Determine the (X, Y) coordinate at the center of the cell enclosing the given text.  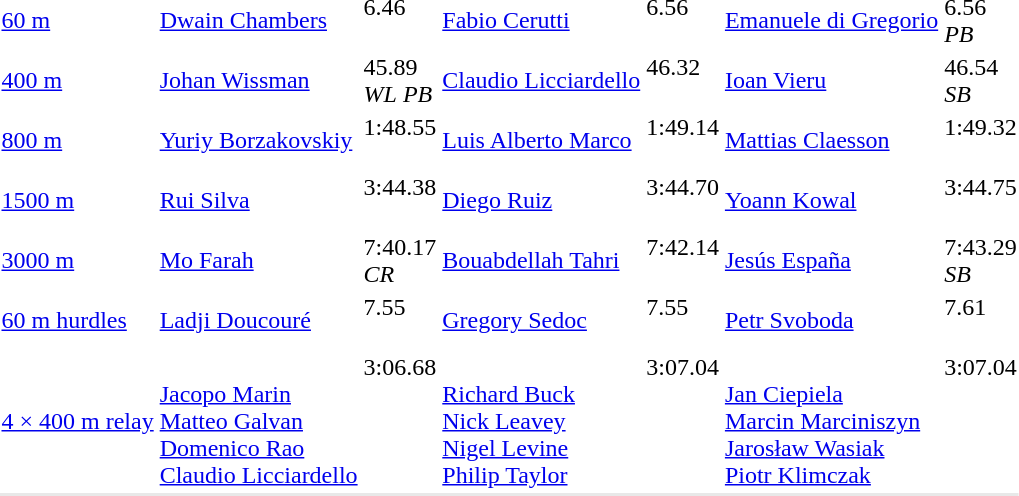
45.89WL PB (400, 80)
3000 m (78, 260)
Yoann Kowal (831, 200)
7.61 (981, 320)
Claudio Licciardello (542, 80)
Ladji Doucouré (258, 320)
1500 m (78, 200)
60 m hurdles (78, 320)
Mo Farah (258, 260)
7:42.14 (683, 260)
3:44.75 (981, 200)
Johan Wissman (258, 80)
1:49.14 (683, 140)
1:49.32 (981, 140)
Jan CiepielaMarcin MarciniszynJarosław WasiakPiotr Klimczak (831, 421)
Jesús España (831, 260)
400 m (78, 80)
Jacopo MarinMatteo GalvanDomenico RaoClaudio Licciardello (258, 421)
1:48.55 (400, 140)
Luis Alberto Marco (542, 140)
4 × 400 m relay (78, 421)
Bouabdellah Tahri (542, 260)
Richard BuckNick LeaveyNigel LevinePhilip Taylor (542, 421)
3:44.70 (683, 200)
Petr Svoboda (831, 320)
Rui Silva (258, 200)
Yuriy Borzakovskiy (258, 140)
800 m (78, 140)
46.32 (683, 80)
3:06.68 (400, 421)
3:44.38 (400, 200)
46.54SB (981, 80)
Diego Ruiz (542, 200)
7:43.29SB (981, 260)
Gregory Sedoc (542, 320)
Ioan Vieru (831, 80)
7:40.17CR (400, 260)
Mattias Claesson (831, 140)
